Extract the (x, y) coordinate from the center of the cell holding the provided text.  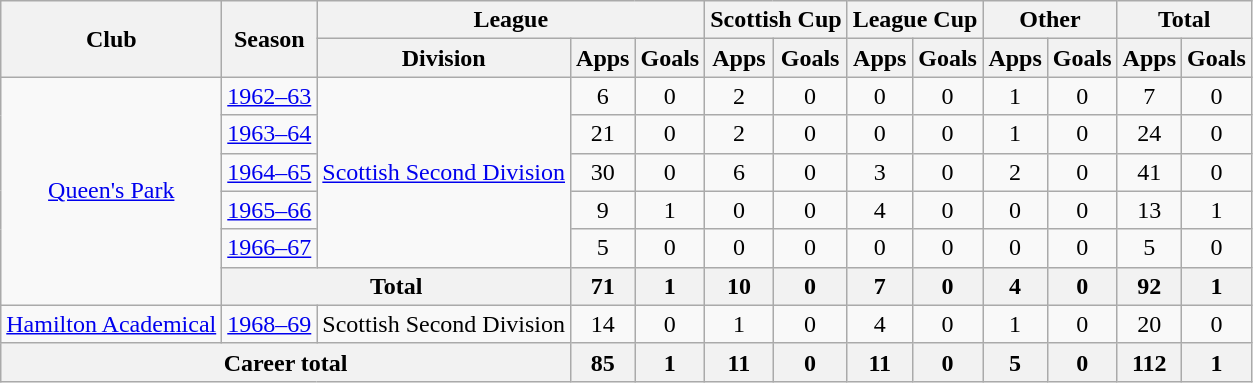
Hamilton Academical (112, 324)
Division (444, 58)
Other (1050, 20)
14 (603, 324)
Scottish Cup (776, 20)
League (511, 20)
112 (1149, 362)
1966–67 (270, 248)
13 (1149, 210)
1965–66 (270, 210)
24 (1149, 134)
20 (1149, 324)
Club (112, 39)
Career total (286, 362)
9 (603, 210)
League Cup (915, 20)
30 (603, 172)
1964–65 (270, 172)
1962–63 (270, 96)
1968–69 (270, 324)
1963–64 (270, 134)
3 (880, 172)
92 (1149, 286)
Season (270, 39)
10 (739, 286)
71 (603, 286)
41 (1149, 172)
Queen's Park (112, 191)
85 (603, 362)
21 (603, 134)
